Locate the cell with the specified text and output its (x, y) center coordinate. 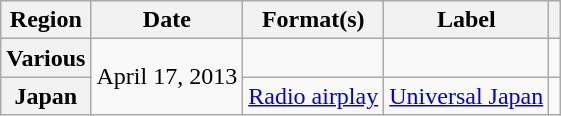
Universal Japan (466, 96)
Various (46, 58)
Region (46, 20)
Format(s) (314, 20)
Date (167, 20)
Radio airplay (314, 96)
April 17, 2013 (167, 77)
Japan (46, 96)
Label (466, 20)
